Output the (X, Y) coordinate of the center of the cell containing the given text.  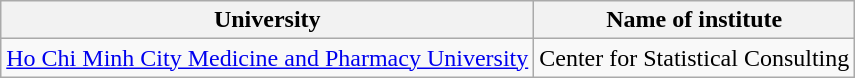
University (268, 20)
Center for Statistical Consulting (694, 58)
Name of institute (694, 20)
Ho Chi Minh City Medicine and Pharmacy University (268, 58)
